Search for the cell housing the specified text and yield its [X, Y] center coordinate. 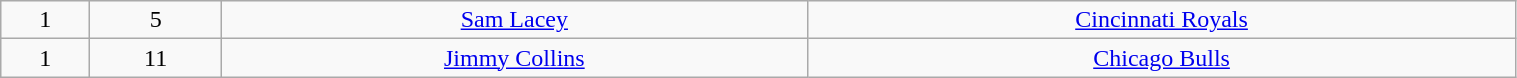
11 [156, 58]
Sam Lacey [515, 20]
5 [156, 20]
Cincinnati Royals [1162, 20]
Chicago Bulls [1162, 58]
Jimmy Collins [515, 58]
